Scan for the cell matching the given text and deliver its [X, Y] coordinate at center. 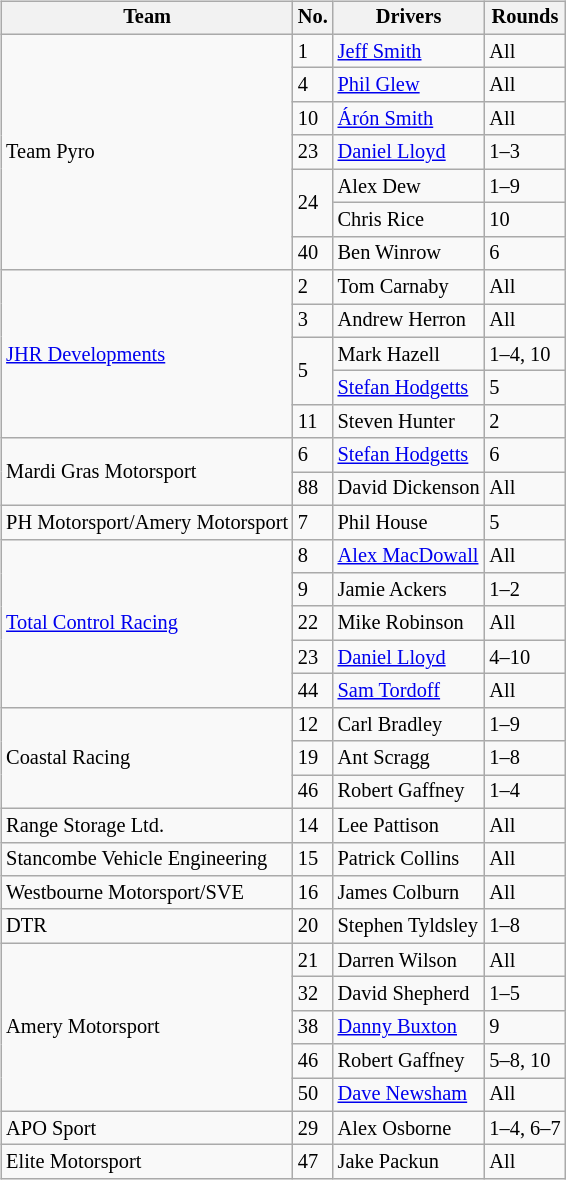
Total Control Racing [147, 623]
7 [313, 522]
Steven Hunter [409, 422]
Rounds [524, 18]
4 [313, 85]
Darren Wilson [409, 960]
16 [313, 893]
1 [313, 51]
Carl Bradley [409, 724]
Mark Hazell [409, 354]
Danny Buxton [409, 1027]
1–3 [524, 152]
50 [313, 1095]
JHR Developments [147, 354]
Elite Motorsport [147, 1162]
Drivers [409, 18]
12 [313, 724]
1–4, 6–7 [524, 1128]
Range Storage Ltd. [147, 825]
88 [313, 489]
20 [313, 926]
David Shepherd [409, 994]
22 [313, 623]
Ant Scragg [409, 758]
1–4, 10 [524, 354]
Team [147, 18]
44 [313, 691]
David Dickenson [409, 489]
Phil House [409, 522]
14 [313, 825]
Árón Smith [409, 119]
Jeff Smith [409, 51]
Amery Motorsport [147, 1027]
47 [313, 1162]
Jamie Ackers [409, 590]
19 [313, 758]
Coastal Racing [147, 758]
Alex Osborne [409, 1128]
Chris Rice [409, 220]
1–4 [524, 792]
8 [313, 556]
11 [313, 422]
Mardi Gras Motorsport [147, 472]
Team Pyro [147, 152]
Mike Robinson [409, 623]
4–10 [524, 657]
38 [313, 1027]
3 [313, 321]
Andrew Herron [409, 321]
32 [313, 994]
21 [313, 960]
James Colburn [409, 893]
PH Motorsport/Amery Motorsport [147, 522]
Jake Packun [409, 1162]
Stancombe Vehicle Engineering [147, 859]
DTR [147, 926]
Sam Tordoff [409, 691]
APO Sport [147, 1128]
Lee Pattison [409, 825]
Tom Carnaby [409, 287]
No. [313, 18]
Patrick Collins [409, 859]
Westbourne Motorsport/SVE [147, 893]
Stephen Tyldsley [409, 926]
5–8, 10 [524, 1061]
Alex Dew [409, 186]
1–2 [524, 590]
Phil Glew [409, 85]
15 [313, 859]
24 [313, 202]
Alex MacDowall [409, 556]
29 [313, 1128]
40 [313, 253]
Ben Winrow [409, 253]
1–5 [524, 994]
Dave Newsham [409, 1095]
